Pinpoint the cell where the given text exists, returning its (x, y) midpoint coordinate. 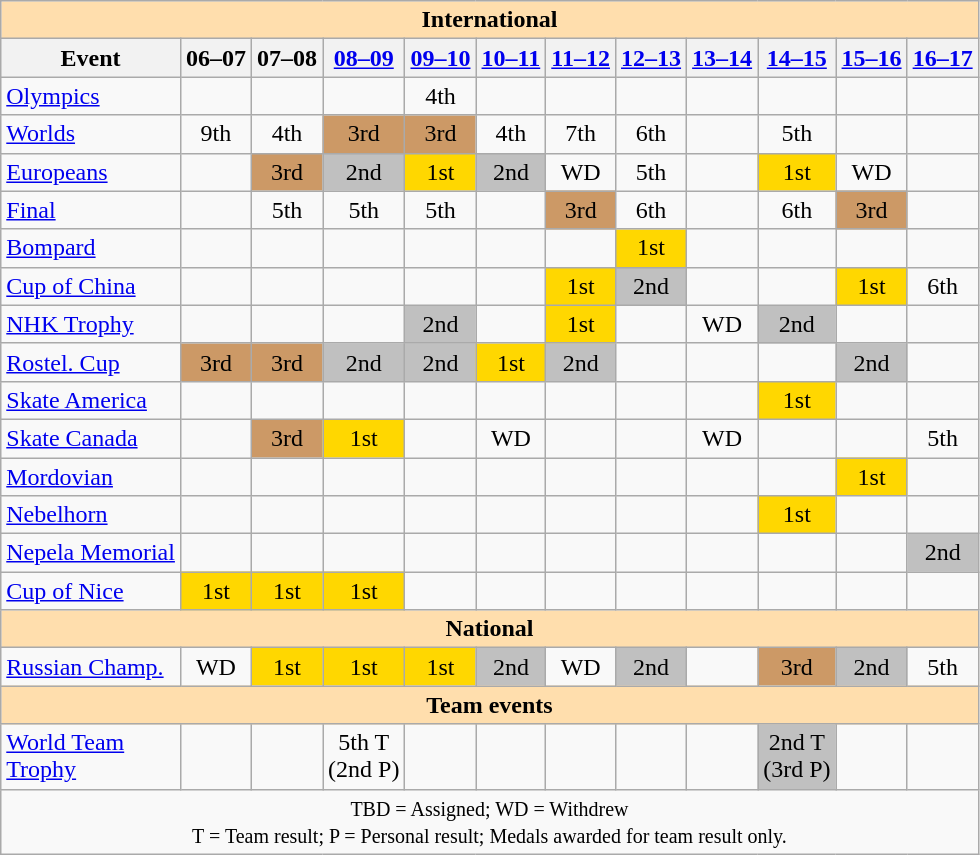
Skate America (91, 400)
10–11 (511, 58)
Olympics (91, 96)
12–13 (652, 58)
Cup of China (91, 286)
Skate Canada (91, 438)
TBD = Assigned; WD = Withdrew T = Team result; P = Personal result; Medals awarded for team result only. (490, 822)
Cup of Nice (91, 591)
13–14 (722, 58)
Nepela Memorial (91, 553)
9th (216, 134)
Bompard (91, 248)
09–10 (440, 58)
National (490, 629)
08–09 (364, 58)
16–17 (942, 58)
7th (581, 134)
NHK Trophy (91, 324)
Final (91, 210)
2nd T (3rd P) (797, 756)
15–16 (872, 58)
Nebelhorn (91, 515)
Team events (490, 705)
International (490, 20)
Rostel. Cup (91, 362)
Worlds (91, 134)
11–12 (581, 58)
06–07 (216, 58)
Event (91, 58)
World TeamTrophy (91, 756)
5th T (2nd P) (364, 756)
Europeans (91, 172)
Mordovian (91, 477)
14–15 (797, 58)
07–08 (286, 58)
Russian Champ. (91, 667)
